Scan for the cell matching the given text and deliver its [X, Y] coordinate at center. 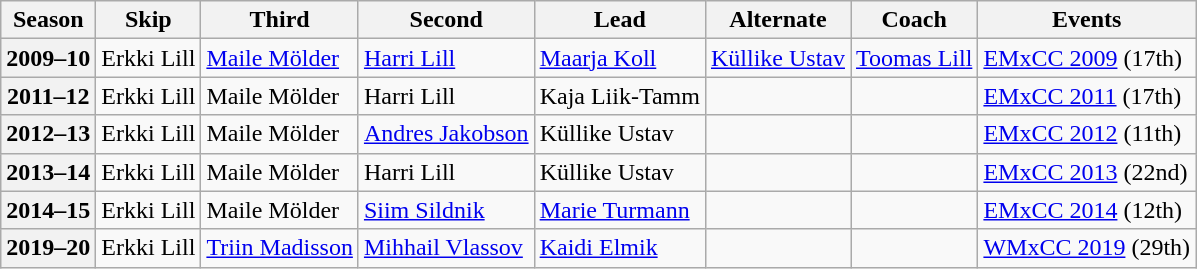
Kaidi Elmik [620, 248]
EMxCC 2009 (17th) [1087, 58]
2013–14 [48, 172]
2012–13 [48, 134]
2011–12 [48, 96]
Alternate [778, 20]
Season [48, 20]
EMxCC 2012 (11th) [1087, 134]
Mihhail Vlassov [446, 248]
Maarja Koll [620, 58]
2009–10 [48, 58]
Marie Turmann [620, 210]
Coach [914, 20]
EMxCC 2013 (22nd) [1087, 172]
Third [280, 20]
EMxCC 2014 (12th) [1087, 210]
Siim Sildnik [446, 210]
Lead [620, 20]
2019–20 [48, 248]
Kaja Liik-Tamm [620, 96]
WMxCC 2019 (29th) [1087, 248]
Events [1087, 20]
Skip [148, 20]
Second [446, 20]
Andres Jakobson [446, 134]
2014–15 [48, 210]
Triin Madisson [280, 248]
EMxCC 2011 (17th) [1087, 96]
Toomas Lill [914, 58]
